Return the [x, y] coordinate for the center point of the cell that contains the specified text.  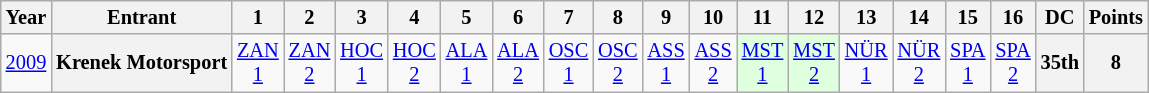
SPA2 [1012, 63]
ASS1 [666, 63]
13 [866, 17]
35th [1060, 63]
ALA2 [518, 63]
OSC2 [618, 63]
ALA1 [467, 63]
6 [518, 17]
NÜR2 [918, 63]
Entrant [142, 17]
ZAN1 [258, 63]
HOC2 [414, 63]
DC [1060, 17]
Year [26, 17]
MST1 [763, 63]
1 [258, 17]
5 [467, 17]
OSC1 [568, 63]
14 [918, 17]
3 [362, 17]
16 [1012, 17]
ASS2 [714, 63]
SPA1 [968, 63]
12 [814, 17]
11 [763, 17]
7 [568, 17]
2009 [26, 63]
NÜR1 [866, 63]
HOC1 [362, 63]
2 [310, 17]
ZAN2 [310, 63]
15 [968, 17]
4 [414, 17]
10 [714, 17]
Krenek Motorsport [142, 63]
MST2 [814, 63]
Points [1116, 17]
9 [666, 17]
